Search for the cell housing the specified text and yield its (X, Y) center coordinate. 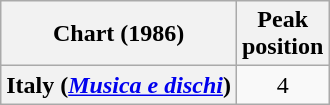
Italy (Musica e dischi) (119, 85)
4 (282, 85)
Peakposition (282, 34)
Chart (1986) (119, 34)
